Extract the (x, y) coordinate from the center of the cell holding the provided text.  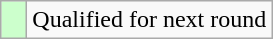
Qualified for next round (150, 20)
